Find where the given text appears and provide that cell's center as [X, Y] coordinate. 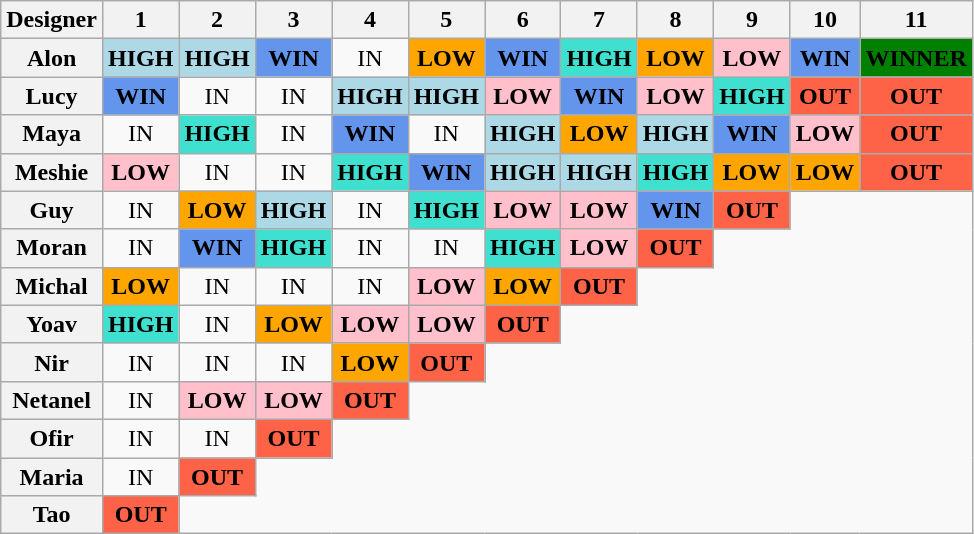
1 [140, 20]
Guy [52, 210]
8 [675, 20]
5 [446, 20]
7 [599, 20]
11 [916, 20]
Designer [52, 20]
Lucy [52, 96]
Alon [52, 58]
Moran [52, 248]
Meshie [52, 172]
10 [825, 20]
Michal [52, 286]
4 [370, 20]
9 [752, 20]
Ofir [52, 438]
Nir [52, 362]
WINNER [916, 58]
6 [522, 20]
Tao [52, 515]
3 [293, 20]
2 [217, 20]
Maria [52, 477]
Maya [52, 134]
Netanel [52, 400]
Yoav [52, 324]
